Determine the [X, Y] coordinate at the center of the cell enclosing the given text.  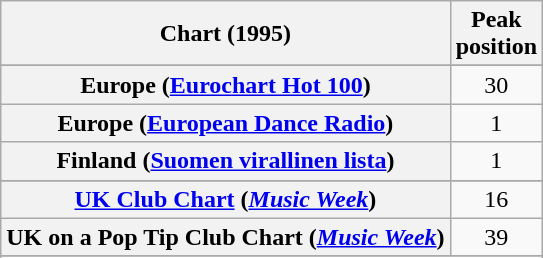
Europe (Eurochart Hot 100) [226, 85]
Peakposition [496, 34]
39 [496, 237]
Europe (European Dance Radio) [226, 123]
Chart (1995) [226, 34]
16 [496, 199]
UK on a Pop Tip Club Chart (Music Week) [226, 237]
UK Club Chart (Music Week) [226, 199]
Finland (Suomen virallinen lista) [226, 161]
30 [496, 85]
